Capture the cell that displays the provided text and extract its (x, y) central coordinate. 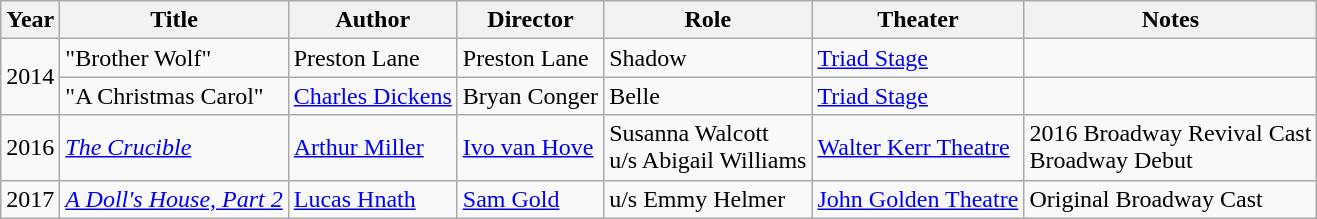
Year (30, 20)
Charles Dickens (372, 96)
John Golden Theatre (918, 199)
Walter Kerr Theatre (918, 148)
Theater (918, 20)
Title (174, 20)
Sam Gold (530, 199)
"Brother Wolf" (174, 58)
2017 (30, 199)
Susanna Walcottu/s Abigail Williams (708, 148)
Arthur Miller (372, 148)
Original Broadway Cast (1170, 199)
The Crucible (174, 148)
u/s Emmy Helmer (708, 199)
"A Christmas Carol" (174, 96)
Director (530, 20)
A Doll's House, Part 2 (174, 199)
2016 (30, 148)
Shadow (708, 58)
2016 Broadway Revival CastBroadway Debut (1170, 148)
Role (708, 20)
Notes (1170, 20)
2014 (30, 77)
Bryan Conger (530, 96)
Belle (708, 96)
Author (372, 20)
Lucas Hnath (372, 199)
Ivo van Hove (530, 148)
